Return (x, y) of the center of cell containing provided text 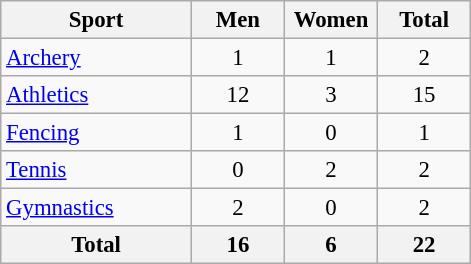
Women (330, 20)
Fencing (96, 133)
Men (238, 20)
Archery (96, 58)
16 (238, 245)
Gymnastics (96, 208)
6 (330, 245)
3 (330, 95)
Sport (96, 20)
22 (424, 245)
Tennis (96, 170)
Athletics (96, 95)
15 (424, 95)
12 (238, 95)
